Extract the (X, Y) coordinate from the center of the cell holding the provided text.  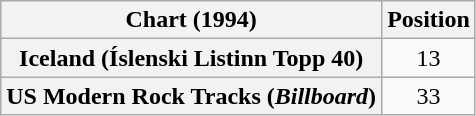
Iceland (Íslenski Listinn Topp 40) (192, 58)
33 (429, 96)
US Modern Rock Tracks (Billboard) (192, 96)
Position (429, 20)
13 (429, 58)
Chart (1994) (192, 20)
